Locate the cell with the specified text and output its (x, y) center coordinate. 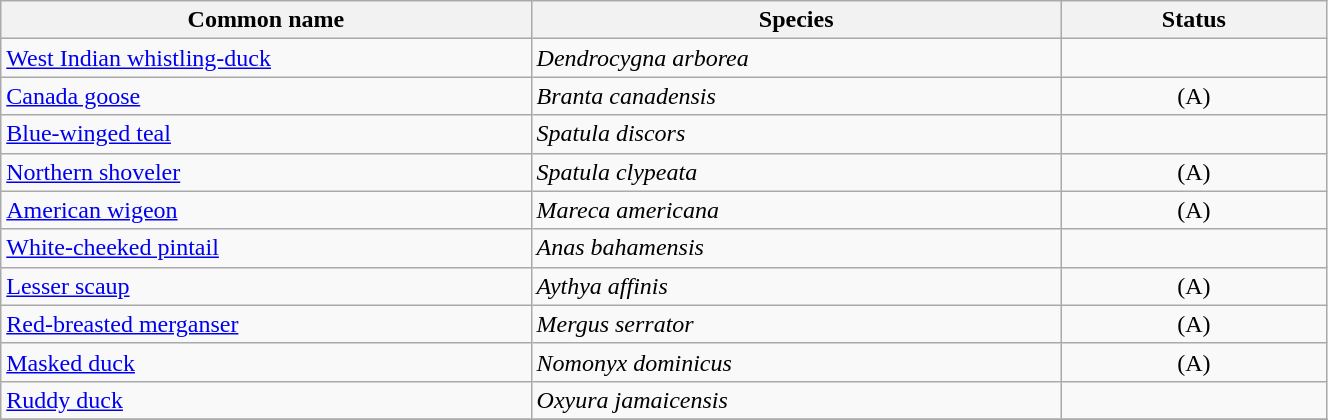
Mareca americana (796, 210)
Spatula discors (796, 134)
Nomonyx dominicus (796, 362)
Masked duck (266, 362)
American wigeon (266, 210)
White-cheeked pintail (266, 248)
Aythya affinis (796, 286)
Common name (266, 20)
Spatula clypeata (796, 172)
Branta canadensis (796, 96)
Red-breasted merganser (266, 324)
Canada goose (266, 96)
Mergus serrator (796, 324)
Species (796, 20)
Oxyura jamaicensis (796, 400)
Status (1194, 20)
Blue-winged teal (266, 134)
Dendrocygna arborea (796, 58)
Northern shoveler (266, 172)
Ruddy duck (266, 400)
Anas bahamensis (796, 248)
West Indian whistling-duck (266, 58)
Lesser scaup (266, 286)
